Extract the [X, Y] coordinate from the center of the cell holding the provided text.  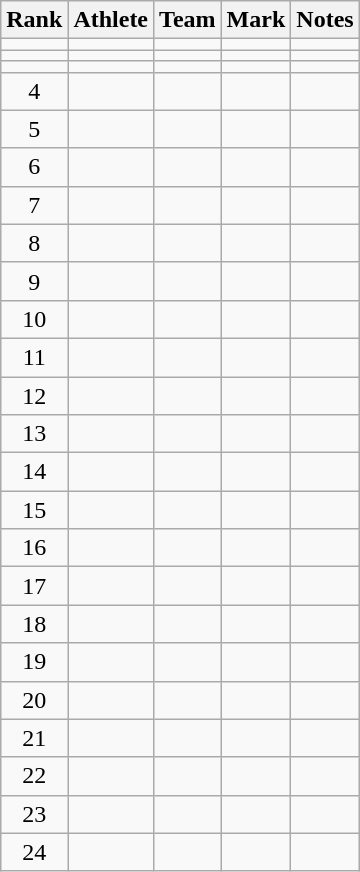
16 [34, 548]
Notes [325, 20]
5 [34, 129]
8 [34, 243]
12 [34, 395]
11 [34, 357]
22 [34, 776]
17 [34, 586]
19 [34, 662]
Rank [34, 20]
20 [34, 700]
18 [34, 624]
14 [34, 472]
24 [34, 852]
Mark [256, 20]
6 [34, 167]
23 [34, 814]
4 [34, 91]
7 [34, 205]
9 [34, 281]
15 [34, 510]
13 [34, 434]
Team [188, 20]
Athlete [111, 20]
21 [34, 738]
10 [34, 319]
